Return the [X, Y] coordinate for the center point of the cell that contains the specified text.  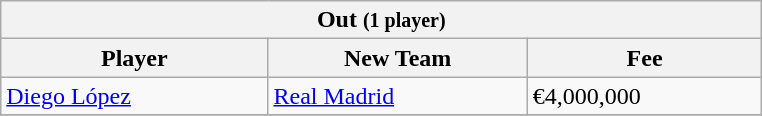
Fee [644, 58]
€4,000,000 [644, 96]
Diego López [134, 96]
Real Madrid [398, 96]
Out (1 player) [382, 20]
Player [134, 58]
New Team [398, 58]
